Capture the cell that displays the provided text and extract its (X, Y) central coordinate. 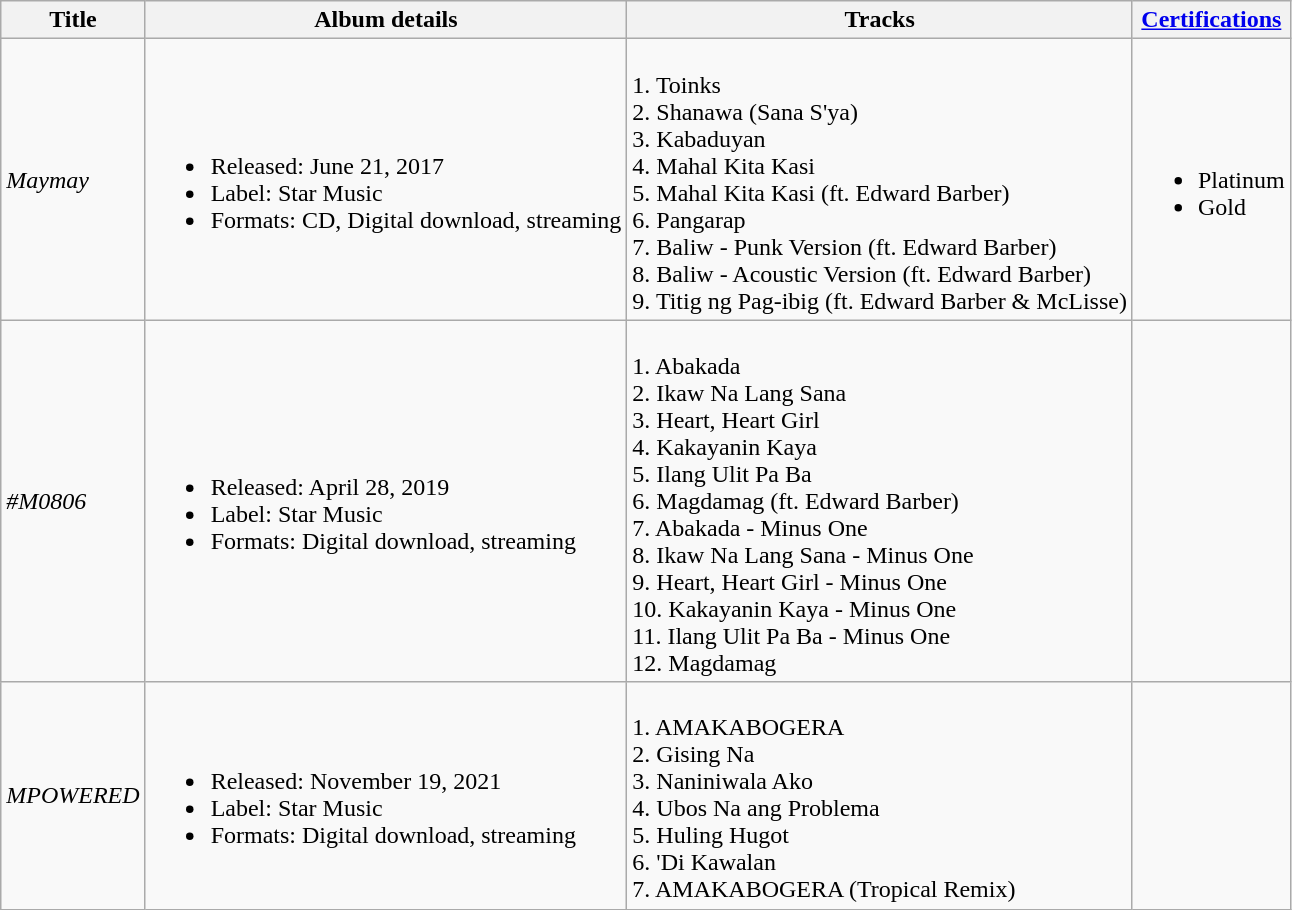
Certifications (1211, 20)
Released: November 19, 2021Label: Star MusicFormats: Digital download, streaming (386, 796)
#M0806 (73, 501)
Released: June 21, 2017Label: Star MusicFormats: CD, Digital download, streaming (386, 180)
PlatinumGold (1211, 180)
Album details (386, 20)
Released: April 28, 2019Label: Star MusicFormats: Digital download, streaming (386, 501)
MPOWERED (73, 796)
Title (73, 20)
1. AMAKABOGERA 2. Gising Na 3. Naniniwala Ako 4. Ubos Na ang Problema 5. Huling Hugot 6. 'Di Kawalan 7. AMAKABOGERA (Tropical Remix) (880, 796)
Maymay (73, 180)
Tracks (880, 20)
